Identify which cell holds the provided text, then report its [X, Y] central coordinate. 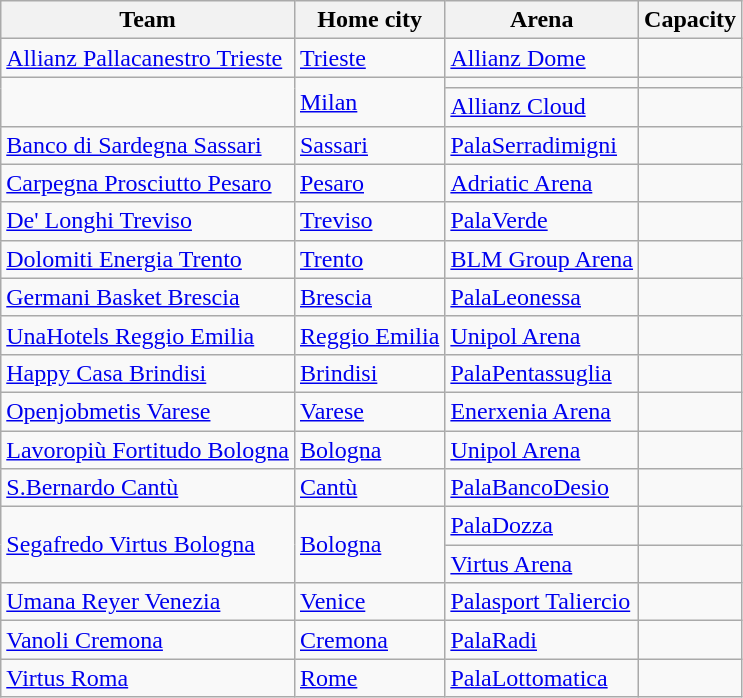
Trieste [369, 58]
Milan [369, 102]
Brindisi [369, 373]
Treviso [369, 221]
PalaDozza [542, 526]
Carpegna Prosciutto Pesaro [148, 183]
Virtus Roma [148, 678]
Germani Basket Brescia [148, 297]
BLM Group Arena [542, 259]
Segafredo Virtus Bologna [148, 545]
PalaLottomatica [542, 678]
De' Longhi Treviso [148, 221]
Home city [369, 20]
Openjobmetis Varese [148, 411]
Allianz Dome [542, 58]
Happy Casa Brindisi [148, 373]
Arena [542, 20]
PalaRadi [542, 640]
Allianz Cloud [542, 107]
Lavoropiù Fortitudo Bologna [148, 449]
Banco di Sardegna Sassari [148, 145]
Trento [369, 259]
S.Bernardo Cantù [148, 488]
Pesaro [369, 183]
Umana Reyer Venezia [148, 602]
Adriatic Arena [542, 183]
Palasport Taliercio [542, 602]
PalaBancoDesio [542, 488]
PalaLeonessa [542, 297]
Enerxenia Arena [542, 411]
PalaSerradimigni [542, 145]
Vanoli Cremona [148, 640]
Virtus Arena [542, 564]
Dolomiti Energia Trento [148, 259]
Varese [369, 411]
Reggio Emilia [369, 335]
Cantù [369, 488]
Cremona [369, 640]
Capacity [690, 20]
Rome [369, 678]
UnaHotels Reggio Emilia [148, 335]
Team [148, 20]
PalaVerde [542, 221]
Venice [369, 602]
PalaPentassuglia [542, 373]
Brescia [369, 297]
Sassari [369, 145]
Allianz Pallacanestro Trieste [148, 58]
